Locate the cell with the specified text and output its [x, y] center coordinate. 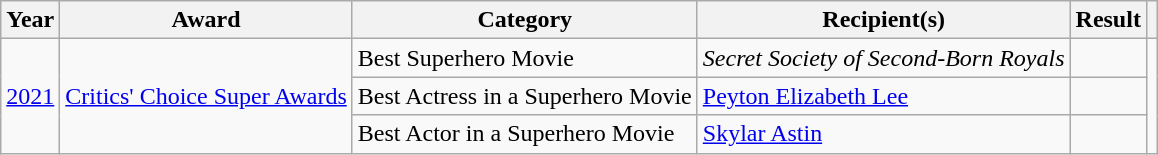
Result [1108, 20]
Best Actor in a Superhero Movie [524, 134]
Secret Society of Second-Born Royals [884, 58]
Best Superhero Movie [524, 58]
Peyton Elizabeth Lee [884, 96]
Critics' Choice Super Awards [206, 96]
Best Actress in a Superhero Movie [524, 96]
2021 [30, 96]
Recipient(s) [884, 20]
Year [30, 20]
Skylar Astin [884, 134]
Award [206, 20]
Category [524, 20]
